From the cell containing the given text, extract its center point as (X, Y) coordinate. 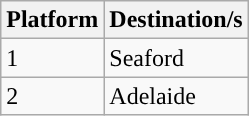
Platform (52, 20)
2 (52, 96)
Adelaide (176, 96)
1 (52, 58)
Destination/s (176, 20)
Seaford (176, 58)
